Scan for the cell matching the given text and deliver its (X, Y) coordinate at center. 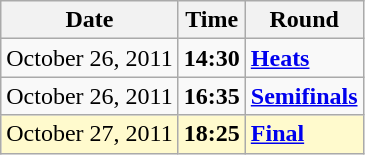
Time (212, 20)
Heats (304, 58)
16:35 (212, 96)
18:25 (212, 134)
Final (304, 134)
Date (90, 20)
14:30 (212, 58)
Round (304, 20)
Semifinals (304, 96)
October 27, 2011 (90, 134)
